Find where the given text appears and provide that cell's center as [x, y] coordinate. 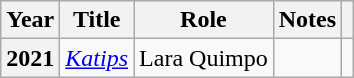
Notes [307, 20]
Role [204, 20]
Lara Quimpo [204, 58]
Katips [97, 58]
Year [30, 20]
2021 [30, 58]
Title [97, 20]
